Output the (x, y) coordinate of the center of the cell containing the given text.  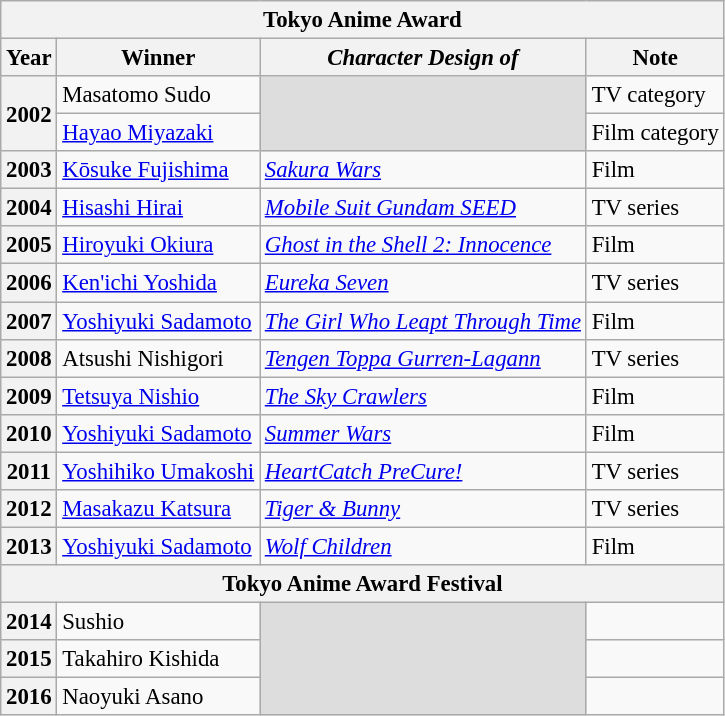
Ken'ichi Yoshida (158, 283)
Sakura Wars (424, 170)
Yoshihiko Umakoshi (158, 471)
2014 (29, 621)
Film category (655, 133)
2002 (29, 114)
Note (655, 58)
2006 (29, 283)
Hiroyuki Okiura (158, 245)
2003 (29, 170)
Hisashi Hirai (158, 208)
Tetsuya Nishio (158, 396)
Summer Wars (424, 433)
Tokyo Anime Award (362, 20)
Mobile Suit Gundam SEED (424, 208)
HeartCatch PreCure! (424, 471)
TV category (655, 95)
2013 (29, 546)
2005 (29, 245)
Sushio (158, 621)
The Girl Who Leapt Through Time (424, 321)
Character Design of (424, 58)
2008 (29, 358)
Eureka Seven (424, 283)
Year (29, 58)
Kōsuke Fujishima (158, 170)
2010 (29, 433)
2012 (29, 509)
Winner (158, 58)
2015 (29, 659)
2004 (29, 208)
2011 (29, 471)
Ghost in the Shell 2: Innocence (424, 245)
The Sky Crawlers (424, 396)
Hayao Miyazaki (158, 133)
Masatomo Sudo (158, 95)
Naoyuki Asano (158, 697)
Atsushi Nishigori (158, 358)
Takahiro Kishida (158, 659)
2007 (29, 321)
Tokyo Anime Award Festival (362, 584)
2009 (29, 396)
2016 (29, 697)
Wolf Children (424, 546)
Tengen Toppa Gurren-Lagann (424, 358)
Masakazu Katsura (158, 509)
Tiger & Bunny (424, 509)
